Identify which cell holds the provided text, then report its [x, y] central coordinate. 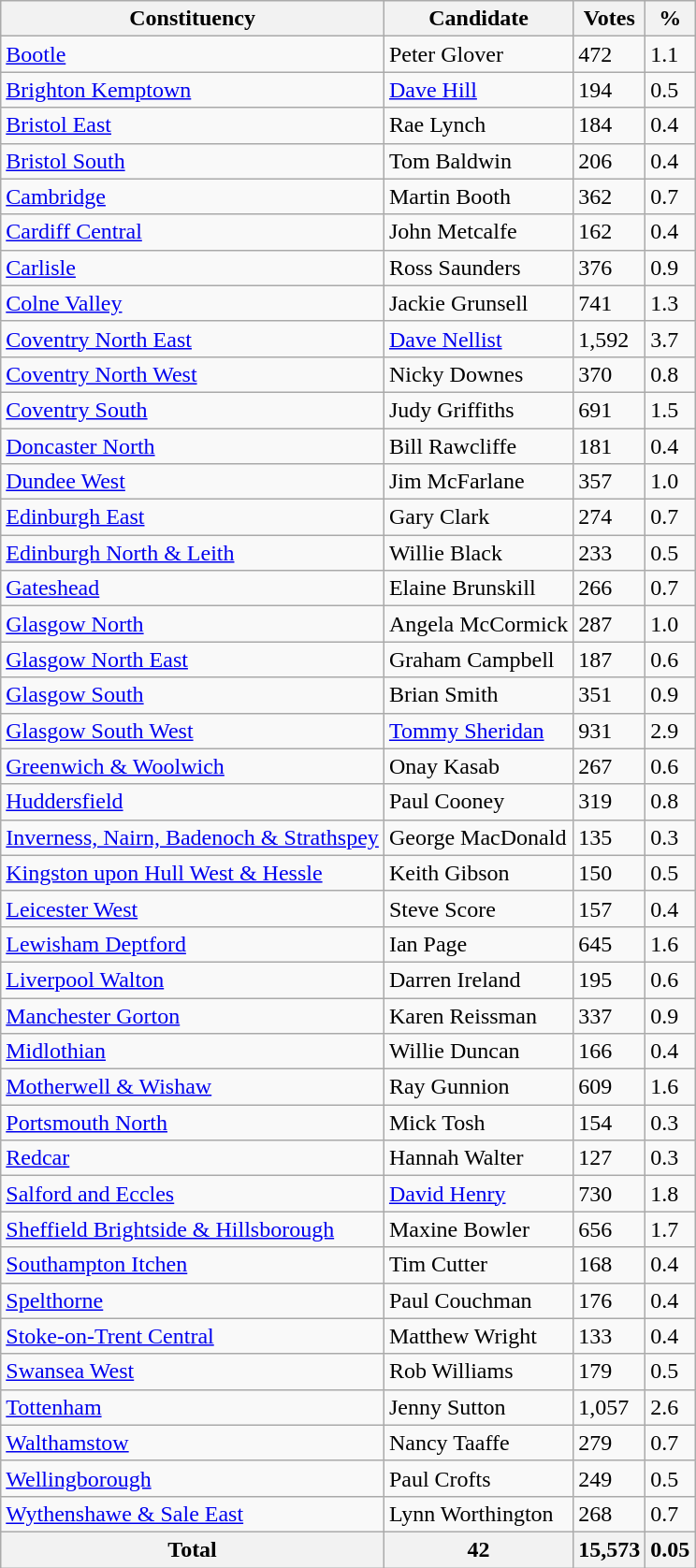
Tom Baldwin [478, 161]
Coventry South [193, 410]
Steve Score [478, 908]
Swansea West [193, 1372]
337 [610, 1015]
1.8 [670, 1194]
Gateshead [193, 588]
Stoke-on-Trent Central [193, 1336]
157 [610, 908]
Willie Duncan [478, 1052]
Coventry North East [193, 339]
1.5 [670, 410]
Brighton Kemptown [193, 90]
Cardiff Central [193, 232]
Onay Kasab [478, 766]
15,573 [610, 1549]
1,057 [610, 1407]
609 [610, 1087]
Judy Griffiths [478, 410]
Candidate [478, 19]
351 [610, 695]
Rob Williams [478, 1372]
Peter Glover [478, 54]
127 [610, 1158]
Bristol South [193, 161]
Wythenshawe & Sale East [193, 1514]
2.6 [670, 1407]
David Henry [478, 1194]
187 [610, 660]
Coventry North West [193, 374]
Jim McFarlane [478, 482]
Ray Gunnion [478, 1087]
1,592 [610, 339]
168 [610, 1265]
195 [610, 980]
Wellingborough [193, 1478]
Rae Lynch [478, 125]
Brian Smith [478, 695]
Jenny Sutton [478, 1407]
274 [610, 517]
Nancy Taaffe [478, 1443]
Carlisle [193, 268]
Huddersfield [193, 802]
Bristol East [193, 125]
Dave Hill [478, 90]
Willie Black [478, 553]
1.3 [670, 303]
206 [610, 161]
357 [610, 482]
Lewisham Deptford [193, 944]
Karen Reissman [478, 1015]
Lynn Worthington [478, 1514]
176 [610, 1300]
0.05 [670, 1549]
Glasgow South [193, 695]
166 [610, 1052]
Elaine Brunskill [478, 588]
162 [610, 232]
42 [478, 1549]
Leicester West [193, 908]
Liverpool Walton [193, 980]
267 [610, 766]
Cambridge [193, 196]
150 [610, 873]
Sheffield Brightside & Hillsborough [193, 1229]
Glasgow North East [193, 660]
Keith Gibson [478, 873]
362 [610, 196]
376 [610, 268]
Paul Couchman [478, 1300]
691 [610, 410]
Edinburgh North & Leith [193, 553]
Doncaster North [193, 446]
181 [610, 446]
135 [610, 837]
2.9 [670, 731]
Manchester Gorton [193, 1015]
1.1 [670, 54]
Glasgow South West [193, 731]
268 [610, 1514]
Dave Nellist [478, 339]
Southampton Itchen [193, 1265]
Paul Cooney [478, 802]
Redcar [193, 1158]
Tim Cutter [478, 1265]
194 [610, 90]
249 [610, 1478]
741 [610, 303]
370 [610, 374]
Motherwell & Wishaw [193, 1087]
Votes [610, 19]
Gary Clark [478, 517]
179 [610, 1372]
472 [610, 54]
Spelthorne [193, 1300]
233 [610, 553]
Darren Ireland [478, 980]
Total [193, 1549]
Inverness, Nairn, Badenoch & Strathspey [193, 837]
Nicky Downes [478, 374]
George MacDonald [478, 837]
184 [610, 125]
279 [610, 1443]
287 [610, 624]
Tottenham [193, 1407]
Angela McCormick [478, 624]
Walthamstow [193, 1443]
Greenwich & Woolwich [193, 766]
3.7 [670, 339]
Paul Crofts [478, 1478]
Midlothian [193, 1052]
Matthew Wright [478, 1336]
656 [610, 1229]
319 [610, 802]
Kingston upon Hull West & Hessle [193, 873]
Ian Page [478, 944]
730 [610, 1194]
John Metcalfe [478, 232]
Dundee West [193, 482]
Bill Rawcliffe [478, 446]
Portsmouth North [193, 1123]
Tommy Sheridan [478, 731]
Edinburgh East [193, 517]
Jackie Grunsell [478, 303]
Bootle [193, 54]
Constituency [193, 19]
Hannah Walter [478, 1158]
154 [610, 1123]
645 [610, 944]
133 [610, 1336]
Maxine Bowler [478, 1229]
266 [610, 588]
931 [610, 731]
1.7 [670, 1229]
% [670, 19]
Graham Campbell [478, 660]
Martin Booth [478, 196]
Mick Tosh [478, 1123]
Glasgow North [193, 624]
Colne Valley [193, 303]
Ross Saunders [478, 268]
Salford and Eccles [193, 1194]
